Return (x, y) of the center of cell containing provided text 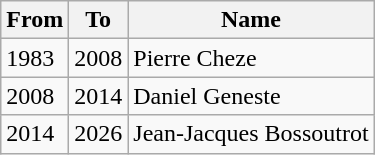
Name (251, 20)
From (35, 20)
To (98, 20)
Daniel Geneste (251, 96)
2026 (98, 134)
1983 (35, 58)
Jean-Jacques Bossoutrot (251, 134)
Pierre Cheze (251, 58)
